Provide the [x, y] coordinate of the cell's center where the given text is located.  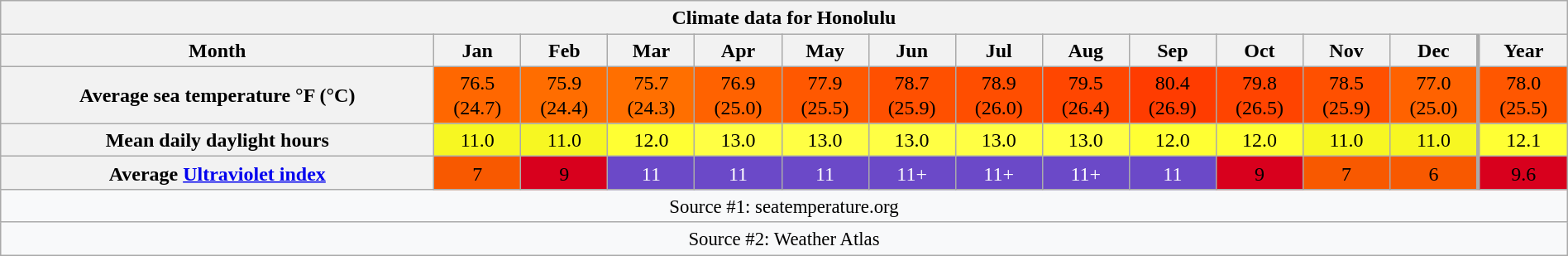
78.7(25.9) [911, 94]
Mar [652, 51]
75.9(24.4) [564, 94]
Source #1: seatemperature.org [784, 205]
78.0(25.5) [1523, 94]
76.9(25.0) [738, 94]
75.7(24.3) [652, 94]
6 [1434, 173]
Average sea temperature °F (°C) [218, 94]
79.5(26.4) [1085, 94]
Apr [738, 51]
78.9(26.0) [999, 94]
80.4(26.9) [1173, 94]
Feb [564, 51]
Jan [478, 51]
79.8(26.5) [1259, 94]
Dec [1434, 51]
Climate data for Honolulu [784, 17]
78.5(25.9) [1346, 94]
77.0(25.0) [1434, 94]
Sep [1173, 51]
Jul [999, 51]
Month [218, 51]
77.9(25.5) [825, 94]
9.6 [1523, 173]
Jun [911, 51]
Nov [1346, 51]
May [825, 51]
Mean daily daylight hours [218, 140]
Year [1523, 51]
12.1 [1523, 140]
76.5(24.7) [478, 94]
Oct [1259, 51]
Aug [1085, 51]
Average Ultraviolet index [218, 173]
Source #2: Weather Atlas [784, 239]
